Search for the cell housing the specified text and yield its (x, y) center coordinate. 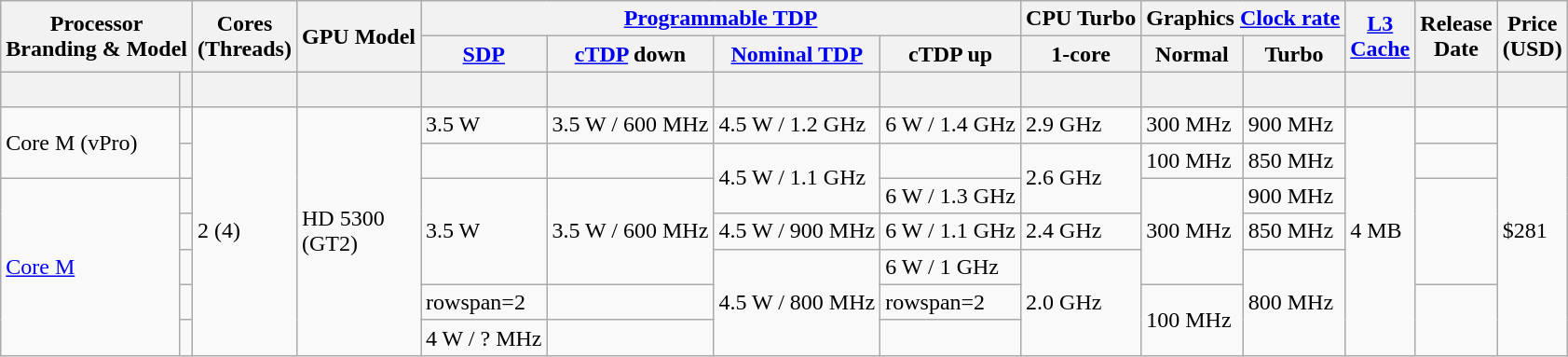
ProcessorBranding & Model (97, 36)
Core M (90, 267)
SDP (484, 54)
GPU Model (358, 36)
4.5 W / 800 MHz (798, 302)
2.0 GHz (1081, 302)
Graphics Clock rate (1243, 19)
cTDP down (630, 54)
CPU Turbo (1081, 19)
2.9 GHz (1081, 125)
Normal (1193, 54)
Turbo (1294, 54)
HD 5300 (GT2) (358, 231)
6 W / 1 GHz (950, 267)
2 (4) (245, 231)
4.5 W / 900 MHz (798, 231)
6 W / 1.1 GHz (950, 231)
1-core (1081, 54)
2.6 GHz (1081, 178)
4 W / ? MHz (484, 337)
6 W / 1.3 GHz (950, 196)
2.4 GHz (1081, 231)
6 W / 1.4 GHz (950, 125)
4.5 W / 1.1 GHz (798, 178)
4 MB (1381, 231)
800 MHz (1294, 302)
Cores(Threads) (245, 36)
Nominal TDP (798, 54)
cTDP up (950, 54)
L3Cache (1381, 36)
Price(USD) (1532, 36)
4.5 W / 1.2 GHz (798, 125)
Core M (vPro) (90, 143)
Programmable TDP (721, 19)
$281 (1532, 231)
ReleaseDate (1456, 36)
